Return [X, Y] of the center of cell containing provided text 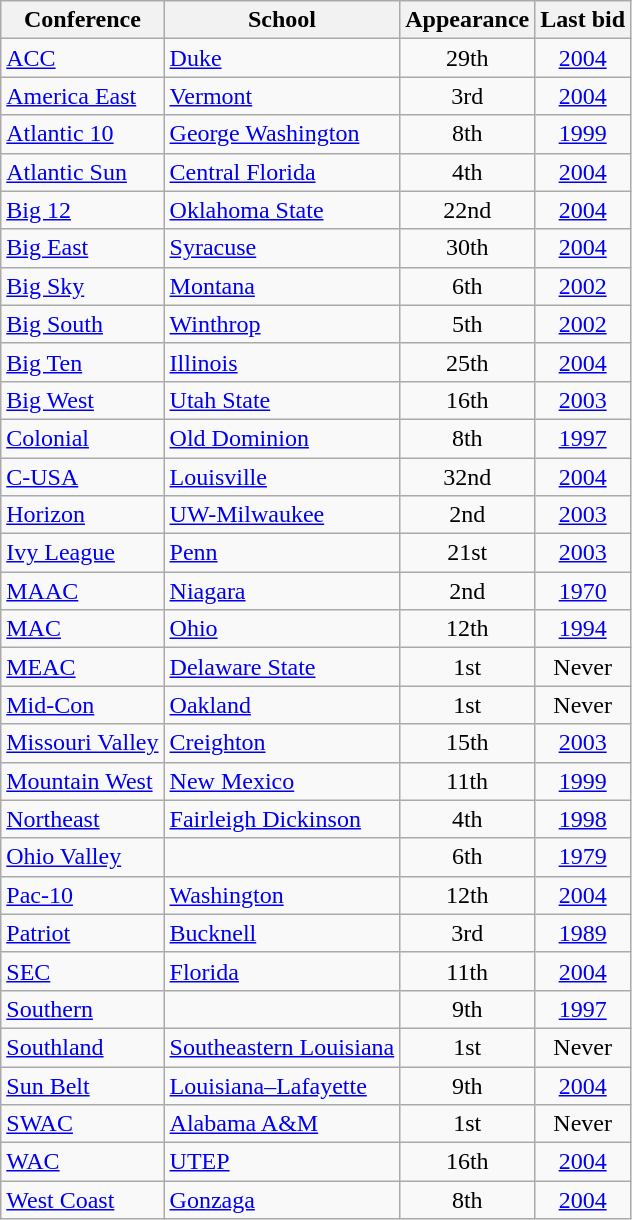
Atlantic 10 [82, 134]
Central Florida [282, 172]
1994 [583, 629]
1989 [583, 933]
George Washington [282, 134]
Louisville [282, 477]
UTEP [282, 1162]
C-USA [82, 477]
Duke [282, 58]
New Mexico [282, 781]
Illinois [282, 362]
Southern [82, 1009]
Colonial [82, 438]
MAC [82, 629]
Pac-10 [82, 895]
Old Dominion [282, 438]
Ohio Valley [82, 857]
Mountain West [82, 781]
Florida [282, 971]
15th [468, 743]
Ivy League [82, 553]
Big Ten [82, 362]
Big West [82, 400]
Penn [282, 553]
Washington [282, 895]
Alabama A&M [282, 1124]
West Coast [82, 1200]
Fairleigh Dickinson [282, 819]
Appearance [468, 20]
30th [468, 248]
Southland [82, 1047]
Patriot [82, 933]
MAAC [82, 591]
Missouri Valley [82, 743]
Sun Belt [82, 1085]
UW-Milwaukee [282, 515]
Ohio [282, 629]
America East [82, 96]
School [282, 20]
Montana [282, 286]
21st [468, 553]
1998 [583, 819]
1970 [583, 591]
Last bid [583, 20]
Creighton [282, 743]
Vermont [282, 96]
Gonzaga [282, 1200]
Big East [82, 248]
Conference [82, 20]
Big 12 [82, 210]
29th [468, 58]
Oakland [282, 705]
1979 [583, 857]
Utah State [282, 400]
ACC [82, 58]
Atlantic Sun [82, 172]
SEC [82, 971]
Niagara [282, 591]
Winthrop [282, 324]
SWAC [82, 1124]
22nd [468, 210]
Horizon [82, 515]
Southeastern Louisiana [282, 1047]
32nd [468, 477]
Big Sky [82, 286]
Oklahoma State [282, 210]
25th [468, 362]
5th [468, 324]
Big South [82, 324]
Mid-Con [82, 705]
Northeast [82, 819]
WAC [82, 1162]
Louisiana–Lafayette [282, 1085]
Syracuse [282, 248]
Delaware State [282, 667]
Bucknell [282, 933]
MEAC [82, 667]
